Locate the cell with the specified text and output its [X, Y] center coordinate. 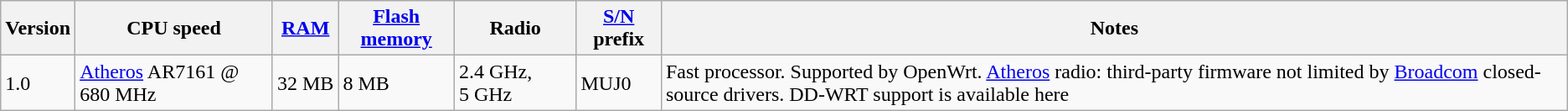
32 MB [305, 82]
8 MB [397, 82]
2.4 GHz, 5 GHz [515, 82]
Version [39, 29]
Notes [1114, 29]
RAM [305, 29]
1.0 [39, 82]
CPU speed [174, 29]
S/N prefix [618, 29]
Atheros AR7161 @ 680 MHz [174, 82]
Radio [515, 29]
MUJ0 [618, 82]
Flash memory [397, 29]
